Return (X, Y) of the center of cell containing provided text 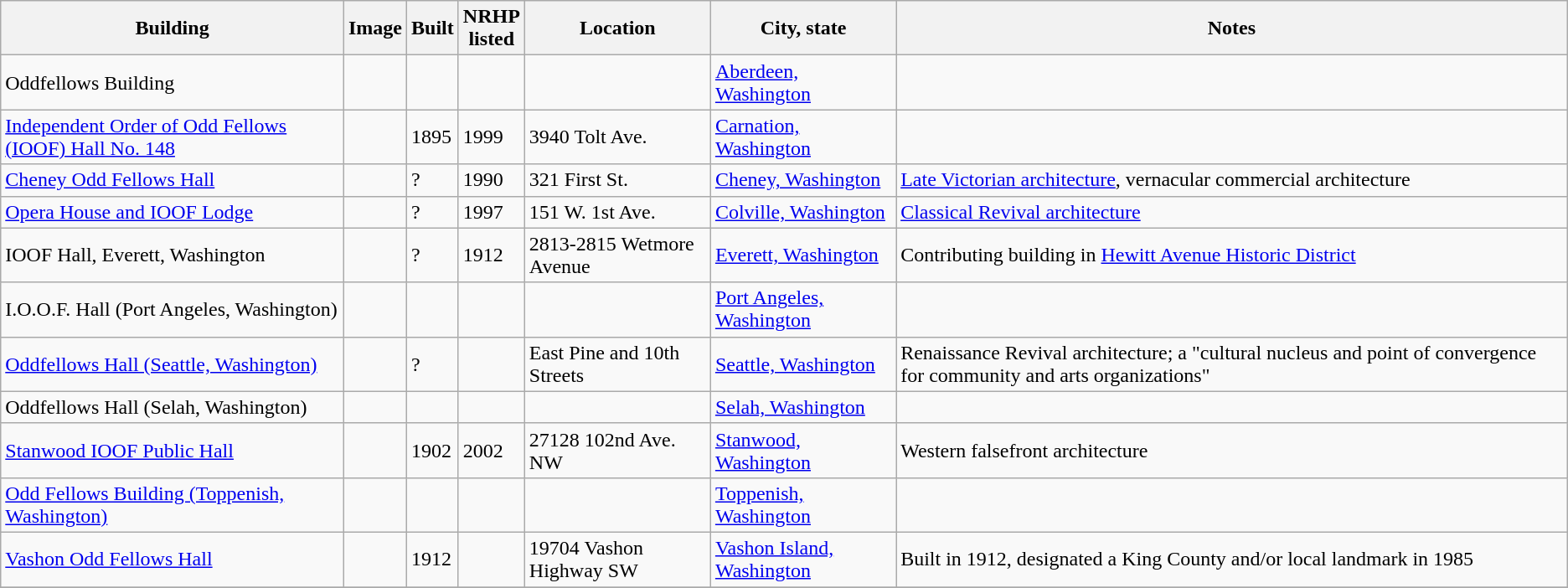
Stanwood, Washington (802, 451)
27128 102nd Ave. NW (617, 451)
Aberdeen, Washington (802, 82)
Built in 1912, designated a King County and/or local landmark in 1985 (1232, 560)
NRHPlisted (491, 28)
1990 (491, 180)
19704 Vashon Highway SW (617, 560)
Opera House and IOOF Lodge (173, 212)
Carnation, Washington (802, 137)
Vashon Odd Fellows Hall (173, 560)
Western falsefront architecture (1232, 451)
Toppenish, Washington (802, 504)
Late Victorian architecture, vernacular commercial architecture (1232, 180)
Odd Fellows Building (Toppenish, Washington) (173, 504)
Selah, Washington (802, 407)
Independent Order of Odd Fellows (IOOF) Hall No. 148 (173, 137)
Notes (1232, 28)
2813-2815 Wetmore Avenue (617, 255)
IOOF Hall, Everett, Washington (173, 255)
Vashon Island, Washington (802, 560)
Oddfellows Hall (Selah, Washington) (173, 407)
Renaissance Revival architecture; a "cultural nucleus and point of convergence for community and arts organizations" (1232, 364)
Classical Revival architecture (1232, 212)
Cheney, Washington (802, 180)
1902 (433, 451)
Oddfellows Building (173, 82)
Oddfellows Hall (Seattle, Washington) (173, 364)
1895 (433, 137)
3940 Tolt Ave. (617, 137)
Port Angeles, Washington (802, 310)
Contributing building in Hewitt Avenue Historic District (1232, 255)
151 W. 1st Ave. (617, 212)
321 First St. (617, 180)
Everett, Washington (802, 255)
Cheney Odd Fellows Hall (173, 180)
City, state (802, 28)
Location (617, 28)
Built (433, 28)
1997 (491, 212)
Building (173, 28)
1999 (491, 137)
Seattle, Washington (802, 364)
East Pine and 10th Streets (617, 364)
Image (375, 28)
I.O.O.F. Hall (Port Angeles, Washington) (173, 310)
2002 (491, 451)
Stanwood IOOF Public Hall (173, 451)
Colville, Washington (802, 212)
